Identify which cell holds the provided text, then report its [x, y] central coordinate. 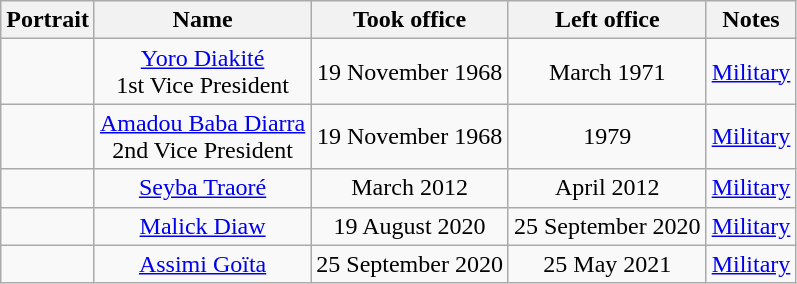
Took office [410, 20]
Assimi Goïta [202, 264]
Yoro Diakité1st Vice President [202, 72]
Notes [751, 20]
March 2012 [410, 188]
19 August 2020 [410, 226]
April 2012 [607, 188]
1979 [607, 136]
Left office [607, 20]
Name [202, 20]
Amadou Baba Diarra2nd Vice President [202, 136]
March 1971 [607, 72]
25 May 2021 [607, 264]
Portrait [48, 20]
Malick Diaw [202, 226]
Seyba Traoré [202, 188]
